Search for the cell housing the specified text and yield its [X, Y] center coordinate. 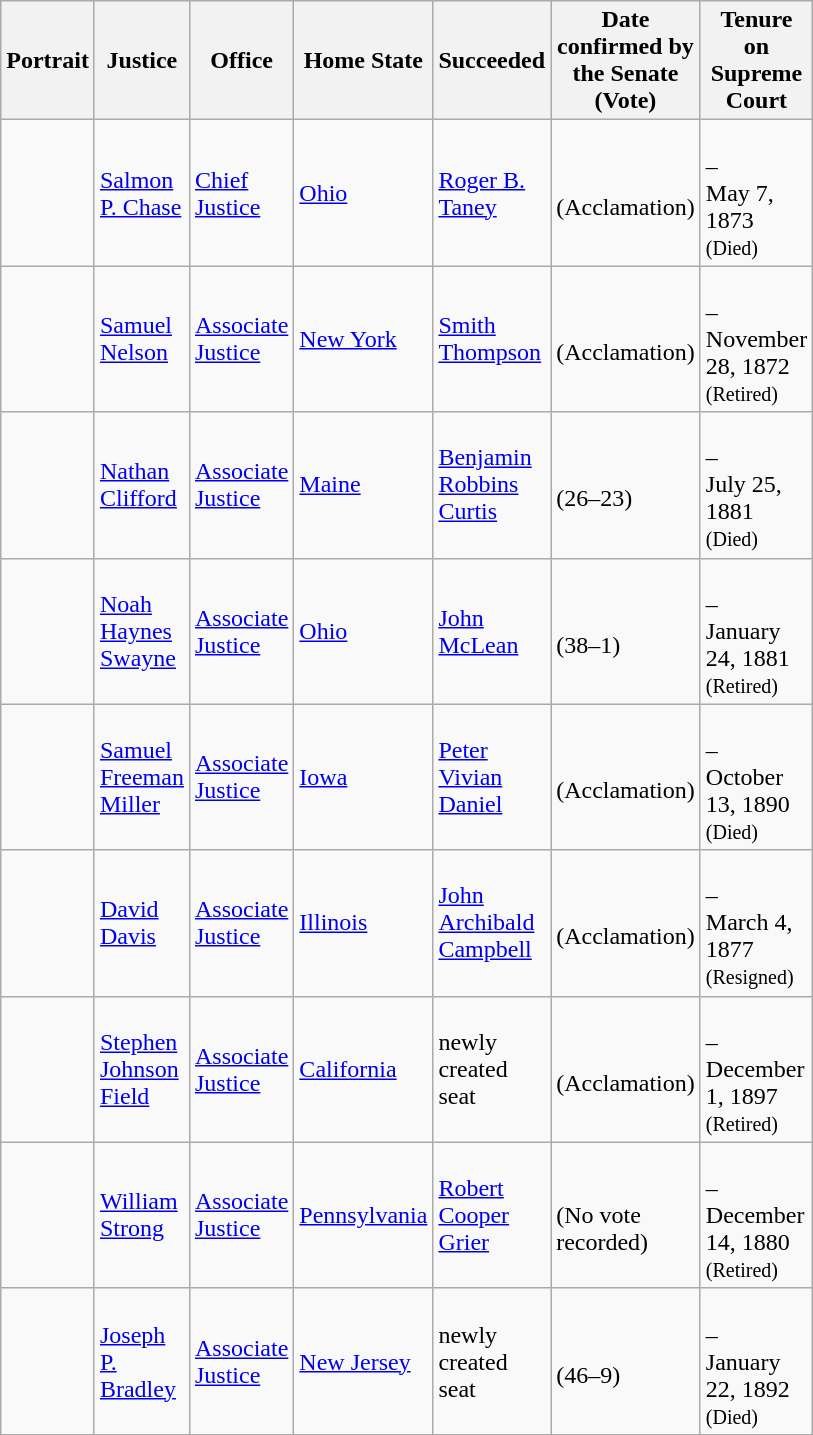
Illinois [364, 923]
Noah Haynes Swayne [142, 631]
Home State [364, 60]
David Davis [142, 923]
Stephen Johnson Field [142, 1069]
John Archibald Campbell [492, 923]
–December 14, 1880(Retired) [756, 1215]
Robert Cooper Grier [492, 1215]
Benjamin Robbins Curtis [492, 485]
Chief Justice [241, 193]
Samuel Freeman Miller [142, 777]
–March 4, 1877(Resigned) [756, 923]
Tenure on Supreme Court [756, 60]
Iowa [364, 777]
–December 1, 1897(Retired) [756, 1069]
–November 28, 1872(Retired) [756, 339]
(46–9) [626, 1361]
John McLean [492, 631]
Succeeded [492, 60]
(No vote recorded) [626, 1215]
(26–23) [626, 485]
Office [241, 60]
–October 13, 1890(Died) [756, 777]
Justice [142, 60]
Maine [364, 485]
(38–1) [626, 631]
Pennsylvania [364, 1215]
–January 22, 1892(Died) [756, 1361]
Roger B. Taney [492, 193]
California [364, 1069]
–July 25, 1881(Died) [756, 485]
Salmon P. Chase [142, 193]
Joseph P. Bradley [142, 1361]
Date confirmed by the Senate(Vote) [626, 60]
Portrait [48, 60]
–May 7, 1873(Died) [756, 193]
William Strong [142, 1215]
–January 24, 1881(Retired) [756, 631]
Peter Vivian Daniel [492, 777]
New York [364, 339]
New Jersey [364, 1361]
Smith Thompson [492, 339]
Nathan Clifford [142, 485]
Samuel Nelson [142, 339]
